Output the [x, y] coordinate of the center of the cell containing the given text.  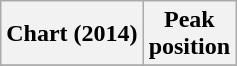
Chart (2014) [72, 34]
Peakposition [189, 34]
